Scan for the cell matching the given text and deliver its [x, y] coordinate at center. 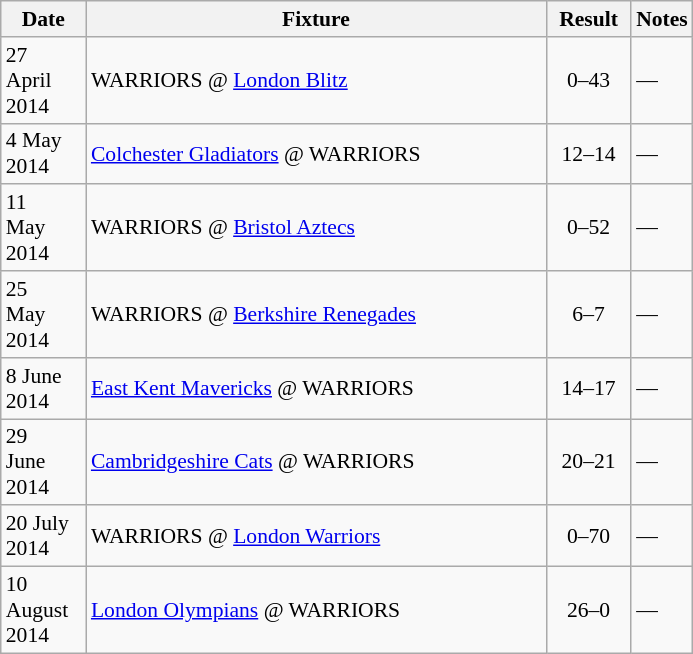
20 July 2014 [44, 536]
Fixture [316, 19]
12–14 [588, 154]
0–52 [588, 228]
Colchester Gladiators @ WARRIORS [316, 154]
0–70 [588, 536]
29 June 2014 [44, 462]
26–0 [588, 610]
27 April 2014 [44, 80]
WARRIORS @ Berkshire Renegades [316, 314]
WARRIORS @ London Blitz [316, 80]
11 May 2014 [44, 228]
14–17 [588, 388]
Date [44, 19]
Cambridgeshire Cats @ WARRIORS [316, 462]
Notes [662, 19]
20–21 [588, 462]
8 June 2014 [44, 388]
East Kent Mavericks @ WARRIORS [316, 388]
0–43 [588, 80]
4 May 2014 [44, 154]
Result [588, 19]
25 May 2014 [44, 314]
London Olympians @ WARRIORS [316, 610]
10 August 2014 [44, 610]
WARRIORS @ London Warriors [316, 536]
6–7 [588, 314]
WARRIORS @ Bristol Aztecs [316, 228]
